For the text-containing cell, return its midpoint in (x, y) coordinate format. 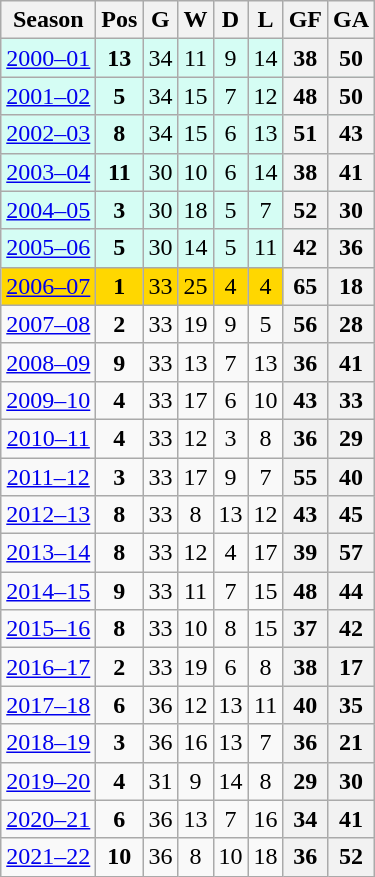
44 (352, 591)
56 (305, 324)
39 (305, 553)
2006–07 (48, 286)
GF (305, 20)
55 (305, 477)
2008–09 (48, 362)
2010–11 (48, 438)
51 (305, 134)
Pos (120, 20)
2005–06 (48, 248)
2000–01 (48, 58)
2015–16 (48, 629)
2003–04 (48, 172)
57 (352, 553)
GA (352, 20)
W (196, 20)
L (266, 20)
21 (352, 743)
2001–02 (48, 96)
65 (305, 286)
2007–08 (48, 324)
2019–20 (48, 781)
2014–15 (48, 591)
2012–13 (48, 515)
2009–10 (48, 400)
2018–19 (48, 743)
D (230, 20)
2021–22 (48, 857)
45 (352, 515)
25 (196, 286)
28 (352, 324)
37 (305, 629)
2002–03 (48, 134)
2011–12 (48, 477)
2004–05 (48, 210)
2013–14 (48, 553)
1 (120, 286)
35 (352, 705)
Season (48, 20)
2017–18 (48, 705)
31 (160, 781)
2020–21 (48, 819)
G (160, 20)
2016–17 (48, 667)
